Find where the given text appears and provide that cell's center as [X, Y] coordinate. 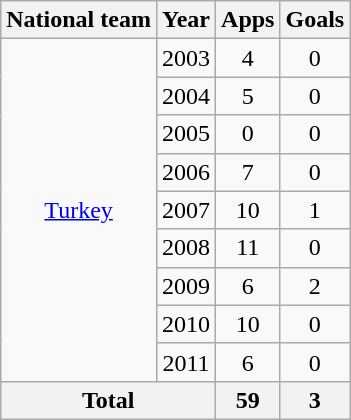
2010 [186, 324]
2005 [186, 134]
2007 [186, 210]
Year [186, 20]
National team [79, 20]
4 [248, 58]
2011 [186, 362]
1 [315, 210]
2 [315, 286]
59 [248, 400]
7 [248, 172]
Turkey [79, 210]
5 [248, 96]
Total [108, 400]
Apps [248, 20]
2009 [186, 286]
11 [248, 248]
2008 [186, 248]
3 [315, 400]
Goals [315, 20]
2003 [186, 58]
2006 [186, 172]
2004 [186, 96]
